For the text-containing cell, return its midpoint in (X, Y) coordinate format. 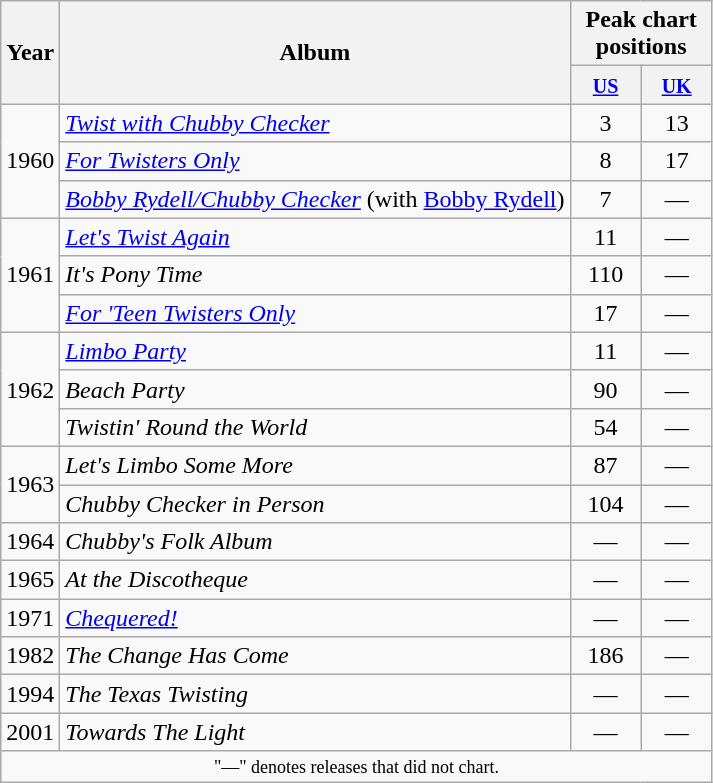
At the Discotheque (315, 580)
110 (606, 275)
Let's Twist Again (315, 237)
"—" denotes releases that did not chart. (356, 766)
104 (606, 503)
1960 (30, 161)
The Change Has Come (315, 656)
The Texas Twisting (315, 694)
Beach Party (315, 389)
13 (676, 123)
1982 (30, 656)
Let's Limbo Some More (315, 465)
It's Pony Time (315, 275)
Twist with Chubby Checker (315, 123)
Twistin' Round the World (315, 427)
1962 (30, 389)
US (606, 85)
1963 (30, 484)
90 (606, 389)
8 (606, 161)
1994 (30, 694)
1965 (30, 580)
For 'Teen Twisters Only (315, 313)
Towards The Light (315, 732)
For Twisters Only (315, 161)
Chubby Checker in Person (315, 503)
3 (606, 123)
Chequered! (315, 618)
2001 (30, 732)
1971 (30, 618)
1961 (30, 275)
Limbo Party (315, 351)
87 (606, 465)
1964 (30, 542)
Bobby Rydell/Chubby Checker (with Bobby Rydell) (315, 199)
Peak chart positions (641, 34)
Year (30, 52)
UK (676, 85)
Chubby's Folk Album (315, 542)
54 (606, 427)
186 (606, 656)
7 (606, 199)
Album (315, 52)
